Locate the cell with the specified text and output its [x, y] center coordinate. 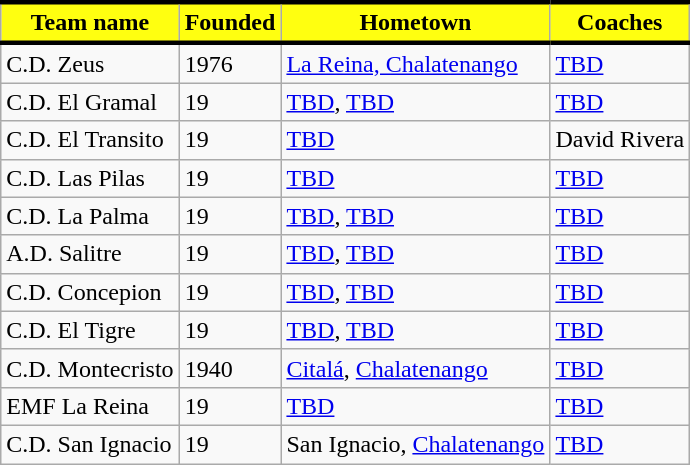
C.D. El Gramal [90, 102]
Hometown [416, 22]
Citalá, Chalatenango [416, 368]
C.D. Montecristo [90, 368]
C.D. Concepion [90, 292]
La Reina, Chalatenango [416, 63]
San Ignacio, Chalatenango [416, 444]
David Rivera [620, 140]
C.D. El Tigre [90, 330]
C.D. San Ignacio [90, 444]
Team name [90, 22]
C.D. Zeus [90, 63]
EMF La Reina [90, 406]
1940 [230, 368]
C.D. La Palma [90, 216]
Coaches [620, 22]
C.D. El Transito [90, 140]
Founded [230, 22]
1976 [230, 63]
C.D. Las Pilas [90, 178]
A.D. Salitre [90, 254]
